Detect which cell encompasses the target text, then output its [X, Y] center coordinate. 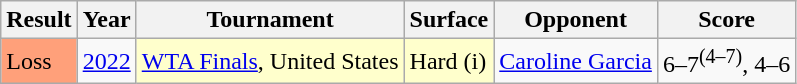
Loss [39, 62]
Hard (i) [449, 62]
Year [106, 20]
Surface [449, 20]
Score [726, 20]
6–7(4–7), 4–6 [726, 62]
Opponent [576, 20]
Caroline Garcia [576, 62]
Tournament [270, 20]
WTA Finals, United States [270, 62]
2022 [106, 62]
Result [39, 20]
